Determine the (x, y) coordinate at the center of the cell enclosing the given text.  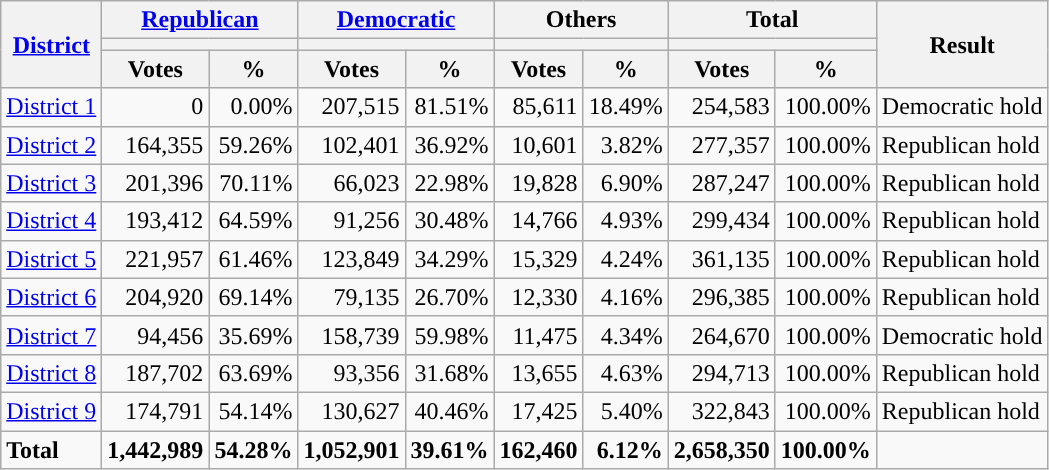
174,791 (156, 411)
296,385 (722, 297)
District 2 (52, 145)
36.92% (450, 145)
221,957 (156, 259)
59.26% (254, 145)
District 1 (52, 107)
91,256 (352, 221)
299,434 (722, 221)
17,425 (538, 411)
130,627 (352, 411)
2,658,350 (722, 449)
Others (581, 20)
3.82% (626, 145)
11,475 (538, 335)
14,766 (538, 221)
204,920 (156, 297)
4.34% (626, 335)
322,843 (722, 411)
69.14% (254, 297)
70.11% (254, 183)
31.68% (450, 373)
102,401 (352, 145)
39.61% (450, 449)
361,135 (722, 259)
6.90% (626, 183)
4.24% (626, 259)
54.28% (254, 449)
6.12% (626, 449)
1,442,989 (156, 449)
Result (962, 44)
201,396 (156, 183)
123,849 (352, 259)
District 4 (52, 221)
19,828 (538, 183)
34.29% (450, 259)
0 (156, 107)
66,023 (352, 183)
District 3 (52, 183)
277,357 (722, 145)
13,655 (538, 373)
18.49% (626, 107)
94,456 (156, 335)
187,702 (156, 373)
93,356 (352, 373)
0.00% (254, 107)
30.48% (450, 221)
District 9 (52, 411)
162,460 (538, 449)
12,330 (538, 297)
254,583 (722, 107)
4.63% (626, 373)
81.51% (450, 107)
54.14% (254, 411)
35.69% (254, 335)
61.46% (254, 259)
193,412 (156, 221)
79,135 (352, 297)
District (52, 44)
District 7 (52, 335)
64.59% (254, 221)
63.69% (254, 373)
85,611 (538, 107)
40.46% (450, 411)
Democratic (396, 20)
264,670 (722, 335)
164,355 (156, 145)
5.40% (626, 411)
10,601 (538, 145)
District 6 (52, 297)
District 5 (52, 259)
207,515 (352, 107)
22.98% (450, 183)
26.70% (450, 297)
59.98% (450, 335)
Republican (200, 20)
4.93% (626, 221)
287,247 (722, 183)
District 8 (52, 373)
1,052,901 (352, 449)
294,713 (722, 373)
158,739 (352, 335)
4.16% (626, 297)
15,329 (538, 259)
